Return the (x, y) coordinate for the center point of the cell that contains the specified text.  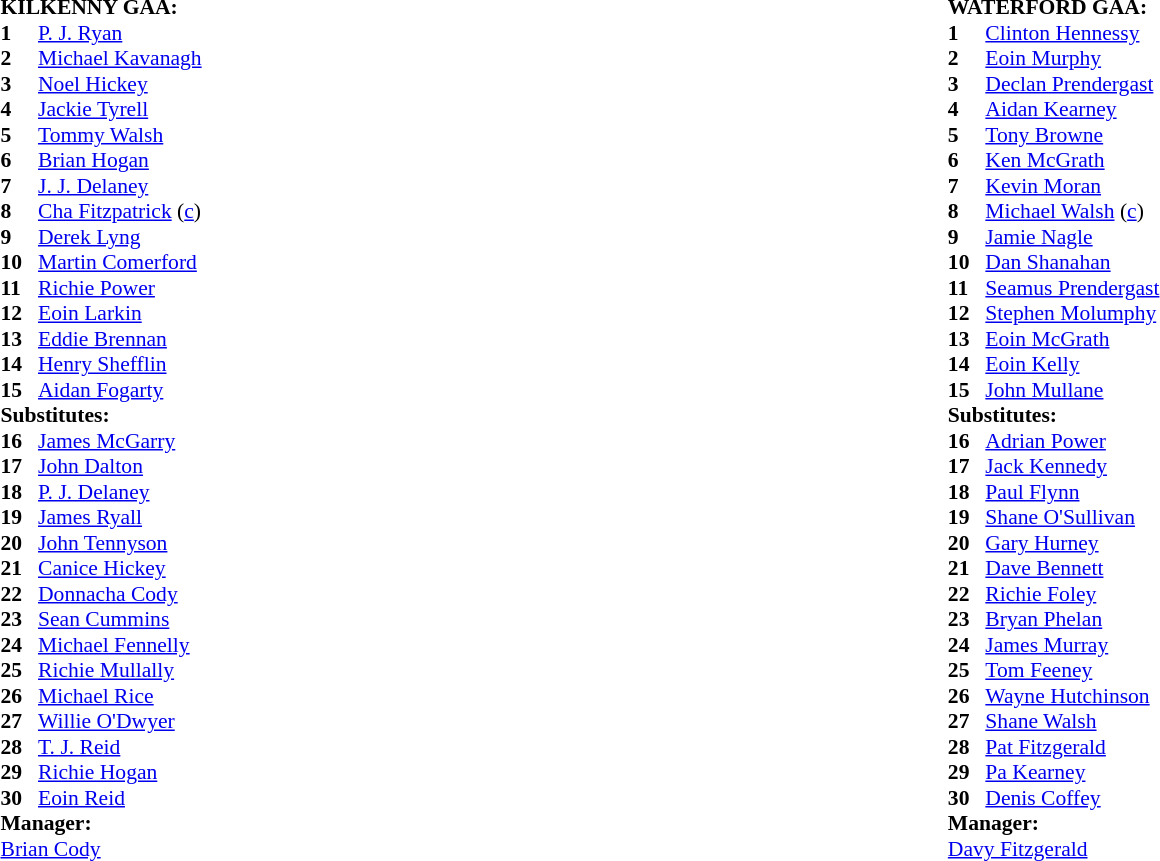
Richie Power (125, 288)
Richie Hogan (125, 773)
Michael Rice (125, 696)
Michael Fennelly (125, 645)
Cha Fitzpatrick (c) (125, 211)
Manager: (108, 823)
Aidan Fogarty (125, 390)
Henry Shefflin (125, 365)
James McGarry (125, 441)
P. J. Delaney (125, 492)
Eoin Reid (125, 798)
T. J. Reid (125, 747)
Martin Comerford (125, 263)
John Dalton (125, 467)
Jackie Tyrell (125, 109)
Eoin Larkin (125, 313)
Sean Cummins (125, 619)
Michael Kavanagh (125, 59)
Richie Mullally (125, 671)
Substitutes: (108, 415)
Brian Hogan (125, 161)
Derek Lyng (125, 237)
John Tennyson (125, 543)
Eddie Brennan (125, 339)
James Ryall (125, 517)
Donnacha Cody (125, 594)
Canice Hickey (125, 569)
J. J. Delaney (125, 186)
Tommy Walsh (125, 135)
P. J. Ryan (125, 33)
Willie O'Dwyer (125, 721)
Noel Hickey (125, 84)
